Capture the cell that displays the provided text and extract its (x, y) central coordinate. 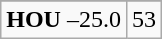
53 (144, 20)
HOU –25.0 (64, 20)
